For the text-containing cell, return its midpoint in (x, y) coordinate format. 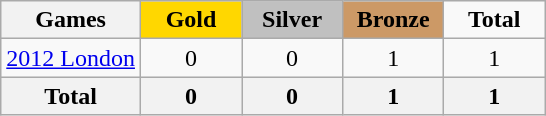
Bronze (394, 20)
Silver (292, 20)
2012 London (71, 58)
Games (71, 20)
Gold (190, 20)
